Provide the [x, y] coordinate of the cell's center where the given text is located.  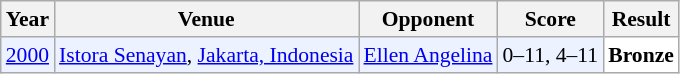
Istora Senayan, Jakarta, Indonesia [206, 55]
Opponent [428, 19]
Venue [206, 19]
Year [28, 19]
Bronze [641, 55]
Score [551, 19]
2000 [28, 55]
0–11, 4–11 [551, 55]
Result [641, 19]
Ellen Angelina [428, 55]
